Provide the (X, Y) coordinate of the cell's center where the given text is located.  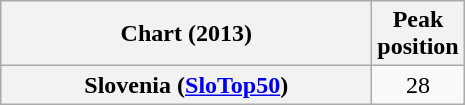
Peakposition (418, 34)
Slovenia (SloTop50) (186, 85)
Chart (2013) (186, 34)
28 (418, 85)
